Locate the cell with the specified text and output its (x, y) center coordinate. 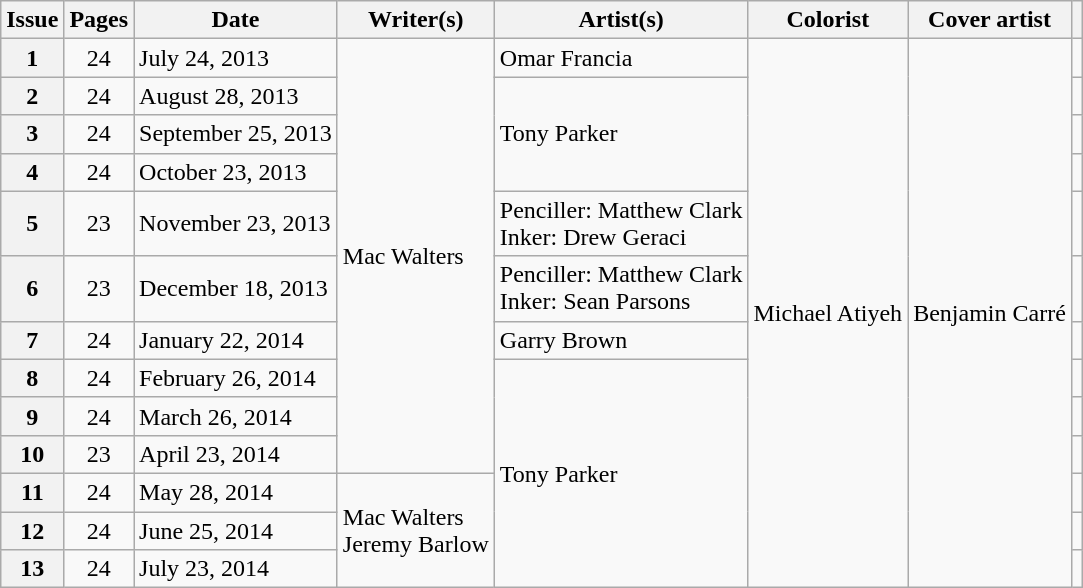
Benjamin Carré (990, 314)
Issue (32, 20)
7 (32, 340)
Michael Atiyeh (828, 314)
Date (236, 20)
1 (32, 58)
September 25, 2013 (236, 134)
Writer(s) (416, 20)
April 23, 2014 (236, 454)
2 (32, 96)
11 (32, 492)
Penciller: Matthew ClarkInker: Sean Parsons (621, 288)
August 28, 2013 (236, 96)
9 (32, 416)
October 23, 2013 (236, 172)
July 24, 2013 (236, 58)
March 26, 2014 (236, 416)
January 22, 2014 (236, 340)
November 23, 2013 (236, 224)
5 (32, 224)
Penciller: Matthew ClarkInker: Drew Geraci (621, 224)
May 28, 2014 (236, 492)
February 26, 2014 (236, 378)
June 25, 2014 (236, 531)
Garry Brown (621, 340)
December 18, 2013 (236, 288)
3 (32, 134)
6 (32, 288)
10 (32, 454)
4 (32, 172)
July 23, 2014 (236, 569)
12 (32, 531)
Cover artist (990, 20)
8 (32, 378)
Artist(s) (621, 20)
Pages (99, 20)
13 (32, 569)
Mac Walters Jeremy Barlow (416, 530)
Mac Walters (416, 256)
Omar Francia (621, 58)
Colorist (828, 20)
